From the cell containing the given text, extract its center point as (x, y) coordinate. 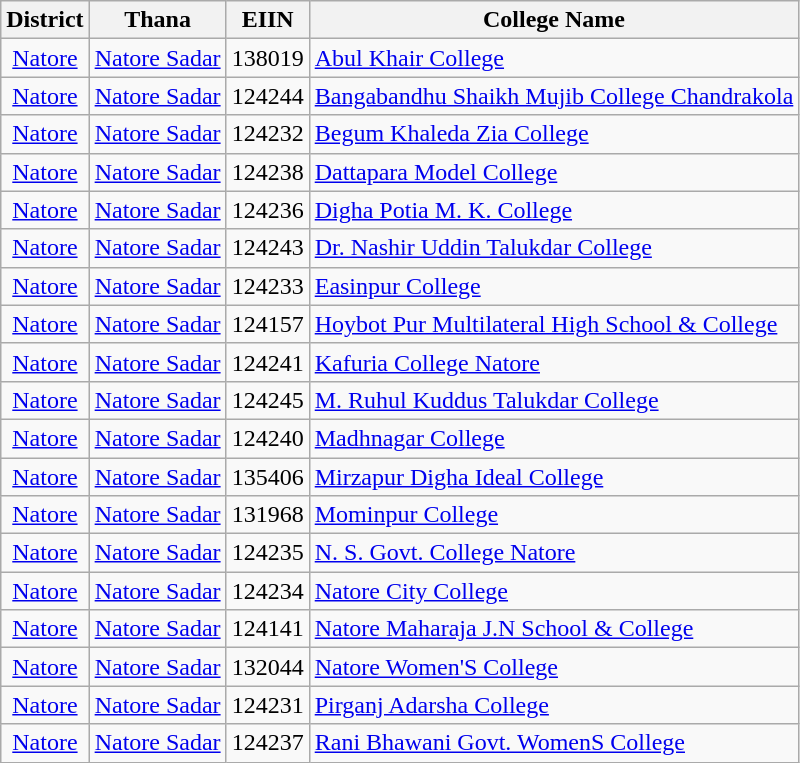
124241 (268, 362)
Bangabandhu Shaikh Mujib College Chandrakola (554, 96)
Easinpur College (554, 286)
Begum Khaleda Zia College (554, 134)
Madhnagar College (554, 438)
Abul Khair College (554, 58)
132044 (268, 667)
135406 (268, 477)
EIIN (268, 20)
Mirzapur Digha Ideal College (554, 477)
M. Ruhul Kuddus Talukdar College (554, 400)
124243 (268, 248)
124235 (268, 553)
District (45, 20)
Natore City College (554, 591)
124245 (268, 400)
138019 (268, 58)
Digha Potia M. K. College (554, 210)
124238 (268, 172)
Natore Women'S College (554, 667)
124141 (268, 629)
College Name (554, 20)
Rani Bhawani Govt. WomenS College (554, 743)
124157 (268, 324)
N. S. Govt. College Natore (554, 553)
Kafuria College Natore (554, 362)
124234 (268, 591)
Natore Maharaja J.N School & College (554, 629)
124232 (268, 134)
124233 (268, 286)
Dattapara Model College (554, 172)
124231 (268, 705)
124240 (268, 438)
Thana (158, 20)
Mominpur College (554, 515)
Pirganj Adarsha College (554, 705)
124236 (268, 210)
124237 (268, 743)
Dr. Nashir Uddin Talukdar College (554, 248)
Hoybot Pur Multilateral High School & College (554, 324)
131968 (268, 515)
124244 (268, 96)
